Extract the [x, y] coordinate from the center of the cell holding the provided text.  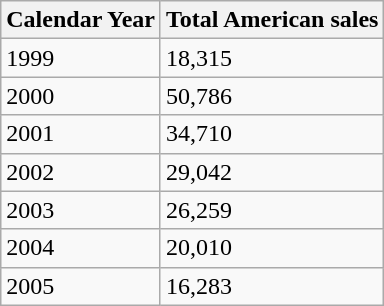
20,010 [272, 248]
2003 [81, 210]
34,710 [272, 134]
16,283 [272, 286]
18,315 [272, 58]
2000 [81, 96]
50,786 [272, 96]
26,259 [272, 210]
1999 [81, 58]
2001 [81, 134]
2004 [81, 248]
29,042 [272, 172]
2002 [81, 172]
Calendar Year [81, 20]
Total American sales [272, 20]
2005 [81, 286]
